Determine the [x, y] coordinate at the center of the cell enclosing the given text.  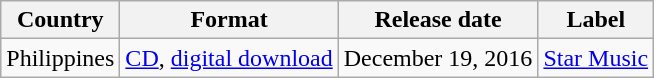
CD, digital download [229, 58]
Country [60, 20]
Label [596, 20]
Philippines [60, 58]
Release date [438, 20]
December 19, 2016 [438, 58]
Format [229, 20]
Star Music [596, 58]
